Locate the cell with the specified text and output its (x, y) center coordinate. 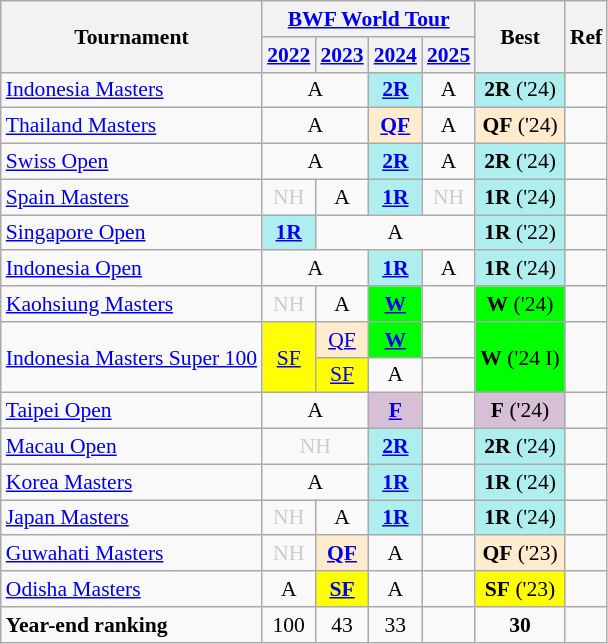
F (396, 411)
Indonesia Open (132, 269)
BWF World Tour (368, 19)
W ('24) (520, 304)
33 (396, 625)
2025 (448, 55)
Best (520, 36)
Thailand Masters (132, 126)
43 (342, 625)
QF ('24) (520, 126)
Swiss Open (132, 162)
Spain Masters (132, 197)
Ref (586, 36)
100 (288, 625)
1R ('22) (520, 233)
Odisha Masters (132, 589)
Indonesia Masters Super 100 (132, 358)
Japan Masters (132, 518)
Guwahati Masters (132, 554)
Singapore Open (132, 233)
Macau Open (132, 447)
Tournament (132, 36)
QF ('23) (520, 554)
2023 (342, 55)
2022 (288, 55)
W ('24 I) (520, 358)
Korea Masters (132, 482)
F ('24) (520, 411)
2024 (396, 55)
SF ('23) (520, 589)
Taipei Open (132, 411)
30 (520, 625)
Kaohsiung Masters (132, 304)
Year-end ranking (132, 625)
Indonesia Masters (132, 90)
